Pinpoint the cell where the given text exists, returning its (X, Y) midpoint coordinate. 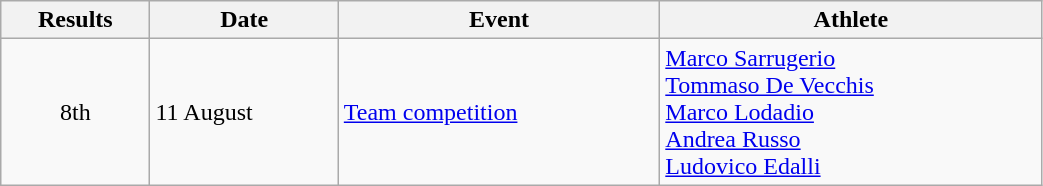
Event (498, 20)
Results (76, 20)
Athlete (851, 20)
Date (244, 20)
Team competition (498, 112)
Marco SarrugerioTommaso De VecchisMarco LodadioAndrea RussoLudovico Edalli (851, 112)
11 August (244, 112)
8th (76, 112)
